Scan for the cell matching the given text and deliver its (X, Y) coordinate at center. 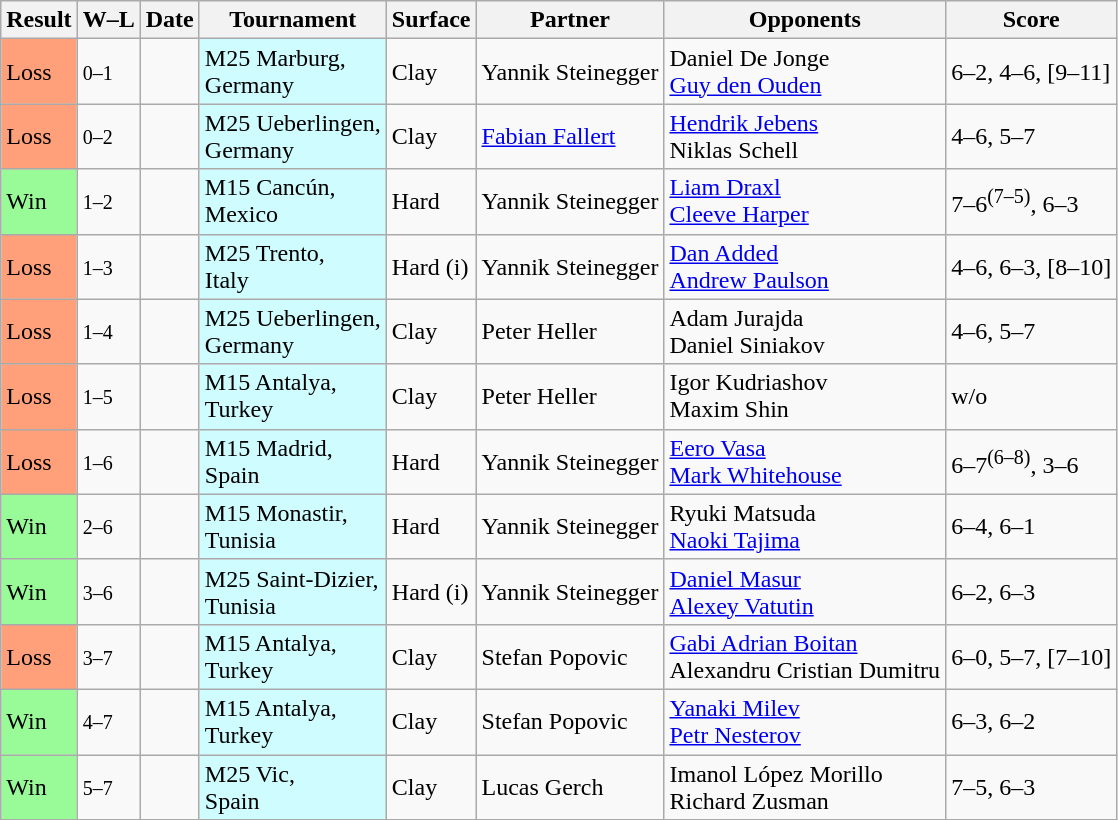
6–4, 6–1 (1032, 526)
M15 Cancún, Mexico (292, 202)
6–7(6–8), 3–6 (1032, 462)
5–7 (108, 786)
3–6 (108, 592)
Score (1032, 20)
Opponents (805, 20)
Ryuki Matsuda Naoki Tajima (805, 526)
M25 Saint-Dizier, Tunisia (292, 592)
4–6, 6–3, [8–10] (1032, 266)
Daniel Masur Alexey Vatutin (805, 592)
Gabi Adrian Boitan Alexandru Cristian Dumitru (805, 656)
1–5 (108, 396)
0–1 (108, 72)
6–3, 6–2 (1032, 722)
Date (170, 20)
Yanaki Milev Petr Nesterov (805, 722)
M25 Vic, Spain (292, 786)
M15 Madrid, Spain (292, 462)
0–2 (108, 136)
7–6(7–5), 6–3 (1032, 202)
Hendrik Jebens Niklas Schell (805, 136)
1–2 (108, 202)
6–2, 6–3 (1032, 592)
7–5, 6–3 (1032, 786)
M25 Marburg, Germany (292, 72)
2–6 (108, 526)
M25 Trento, Italy (292, 266)
1–6 (108, 462)
1–3 (108, 266)
W–L (108, 20)
Tournament (292, 20)
1–4 (108, 332)
Lucas Gerch (570, 786)
Igor Kudriashov Maxim Shin (805, 396)
3–7 (108, 656)
Partner (570, 20)
Result (39, 20)
Surface (431, 20)
6–0, 5–7, [7–10] (1032, 656)
M15 Monastir, Tunisia (292, 526)
Dan Added Andrew Paulson (805, 266)
Eero Vasa Mark Whitehouse (805, 462)
6–2, 4–6, [9–11] (1032, 72)
Fabian Fallert (570, 136)
Liam Draxl Cleeve Harper (805, 202)
4–7 (108, 722)
w/o (1032, 396)
Daniel De Jonge Guy den Ouden (805, 72)
Adam Jurajda Daniel Siniakov (805, 332)
Imanol López Morillo Richard Zusman (805, 786)
